Detect which cell encompasses the target text, then output its (X, Y) center coordinate. 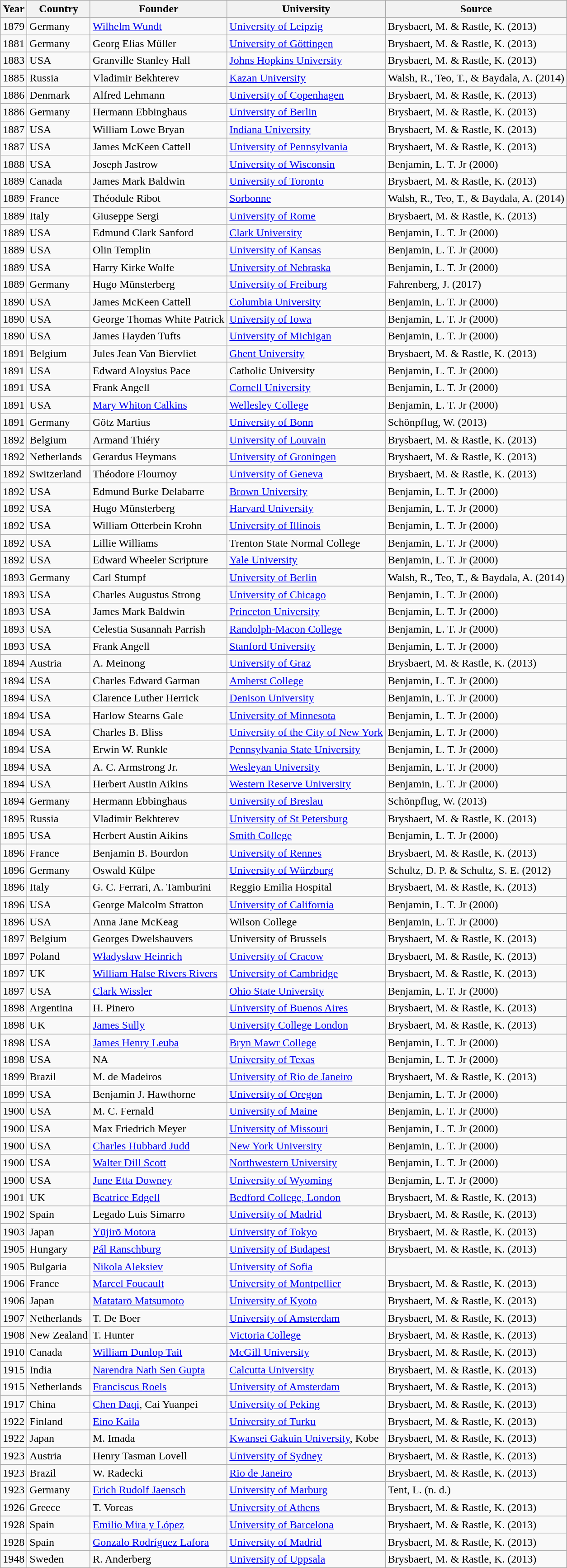
Matatarō Matsumoto (158, 1301)
University of the City of New York (306, 732)
India (59, 1370)
University of Wisconsin (306, 164)
William Otterbein Krohn (158, 526)
G. C. Ferrari, A. Tamburini (158, 887)
Columbia University (306, 302)
Randolph-Macon College (306, 629)
University of Rio de Janeiro (306, 1077)
Götz Martius (158, 422)
Indiana University (306, 129)
Harlow Stearns Gale (158, 715)
James Hayden Tufts (158, 336)
Schultz, D. P. & Schultz, S. E. (2012) (476, 870)
Harvard University (306, 509)
Edmund Burke Delabarre (158, 491)
University of Athens (306, 1507)
Henry Tasman Lovell (158, 1456)
University of Brussels (306, 939)
University of Sydney (306, 1456)
University of Maine (306, 1111)
University of Peking (306, 1404)
Théodule Ribot (158, 198)
Ohio State University (306, 991)
Finland (59, 1421)
H. Pinero (158, 1008)
Amherst College (306, 681)
University of Copenhagen (306, 95)
George Thomas White Patrick (158, 319)
Georges Dwelshauvers (158, 939)
Celestia Susannah Parrish (158, 629)
University of Rennes (306, 853)
Edmund Clark Sanford (158, 233)
University of Uppsala (306, 1559)
Founder (158, 9)
M. Imada (158, 1439)
Ghent University (306, 353)
William Halse Rivers Rivers (158, 973)
University of Pennsylvania (306, 147)
University of Bonn (306, 422)
Clark Wissler (158, 991)
University of Michigan (306, 336)
Greece (59, 1507)
Kwansei Gakuin University, Kobe (306, 1439)
Bryn Mawr College (306, 1042)
Pál Ranschburg (158, 1249)
Poland (59, 956)
W. Radecki (158, 1473)
University of Cambridge (306, 973)
University of Geneva (306, 474)
University of California (306, 905)
Pennsylvania State University (306, 749)
Oswald Külpe (158, 870)
University of Tokyo (306, 1232)
Bedford College, London (306, 1197)
Alfred Lehmann (158, 95)
June Etta Downey (158, 1180)
Reggio Emilia Hospital (306, 887)
Giuseppe Sergi (158, 216)
Country (59, 9)
New Zealand (59, 1335)
Western Reserve University (306, 784)
University of Kyoto (306, 1301)
M. de Madeiros (158, 1077)
Legado Luis Simarro (158, 1215)
Princeton University (306, 612)
Mary Whiton Calkins (158, 405)
Charles B. Bliss (158, 732)
University of Iowa (306, 319)
Yūjirō Motora (158, 1232)
1902 (14, 1215)
Year (14, 9)
McGill University (306, 1353)
University of Kansas (306, 250)
University of Texas (306, 1060)
Denmark (59, 95)
University of Barcelona (306, 1525)
University of Chicago (306, 595)
University of Graz (306, 663)
University of Würzburg (306, 870)
M. C. Fernald (158, 1111)
University of Marburg (306, 1490)
1901 (14, 1197)
1888 (14, 164)
University of Oregon (306, 1094)
Smith College (306, 836)
Nikola Aleksiev (158, 1266)
R. Anderberg (158, 1559)
University of Louvain (306, 439)
1948 (14, 1559)
James Sully (158, 1025)
Théodore Flournoy (158, 474)
University of Göttingen (306, 43)
Harry Kirke Wolfe (158, 267)
William Lowe Bryan (158, 129)
Armand Thiéry (158, 439)
University of Cracow (306, 956)
Joseph Jastrow (158, 164)
Carl Stumpf (158, 577)
Brown University (306, 491)
University of Leipzig (306, 26)
Erich Rudolf Jaensch (158, 1490)
Hungary (59, 1249)
1881 (14, 43)
Switzerland (59, 474)
University of Wyoming (306, 1180)
University of St Petersburg (306, 819)
University of Illinois (306, 526)
Charles Augustus Strong (158, 595)
University of Montpellier (306, 1283)
T. De Boer (158, 1318)
Max Friedrich Meyer (158, 1129)
Edward Wheeler Scripture (158, 560)
Beatrice Edgell (158, 1197)
Denison University (306, 698)
Granville Stanley Hall (158, 61)
Trenton State Normal College (306, 543)
A. C. Armstrong Jr. (158, 767)
1885 (14, 78)
Gonzalo Rodríguez Lafora (158, 1542)
University of Toronto (306, 181)
1883 (14, 61)
Calcutta University (306, 1370)
University College London (306, 1025)
Source (476, 9)
Wesleyan University (306, 767)
Charles Edward Garman (158, 681)
Sweden (59, 1559)
1910 (14, 1353)
University of Nebraska (306, 267)
Jules Jean Van Biervliet (158, 353)
1903 (14, 1232)
Wellesley College (306, 405)
A. Meinong (158, 663)
Tent, L. (n. d.) (476, 1490)
University of Minnesota (306, 715)
Victoria College (306, 1335)
University of Missouri (306, 1129)
Franciscus Roels (158, 1387)
Eino Kaila (158, 1421)
Lillie Williams (158, 543)
Erwin W. Runkle (158, 749)
Chen Daqi, Cai Yuanpei (158, 1404)
Bulgaria (59, 1266)
Fahrenberg, J. (2017) (476, 285)
Stanford University (306, 646)
Olin Templin (158, 250)
Johns Hopkins University (306, 61)
University of Buenos Aires (306, 1008)
Benjamin J. Hawthorne (158, 1094)
Walter Dill Scott (158, 1163)
Sorbonne (306, 198)
Argentina (59, 1008)
Northwestern University (306, 1163)
Yale University (306, 560)
Benjamin B. Bourdon (158, 853)
1926 (14, 1507)
University of Freiburg (306, 285)
1908 (14, 1335)
Wilhelm Wundt (158, 26)
Clarence Luther Herrick (158, 698)
Edward Aloysius Pace (158, 371)
China (59, 1404)
Charles Hubbard Judd (158, 1146)
Georg Elias Müller (158, 43)
William Dunlop Tait (158, 1353)
University (306, 9)
Anna Jane McKeag (158, 922)
Catholic University (306, 371)
1907 (14, 1318)
Narendra Nath Sen Gupta (158, 1370)
University of Breslau (306, 801)
1879 (14, 26)
Emilio Mira y López (158, 1525)
James Henry Leuba (158, 1042)
University of Budapest (306, 1249)
University of Sofia (306, 1266)
Marcel Foucault (158, 1283)
University of Groningen (306, 457)
Rio de Janeiro (306, 1473)
Cornell University (306, 388)
Kazan University (306, 78)
New York University (306, 1146)
Clark University (306, 233)
Wilson College (306, 922)
Władysław Heinrich (158, 956)
University of Rome (306, 216)
NA (158, 1060)
Gerardus Heymans (158, 457)
T. Hunter (158, 1335)
George Malcolm Stratton (158, 905)
T. Voreas (158, 1507)
1917 (14, 1404)
University of Turku (306, 1421)
